Extract the (x, y) coordinate from the center of the cell holding the provided text.  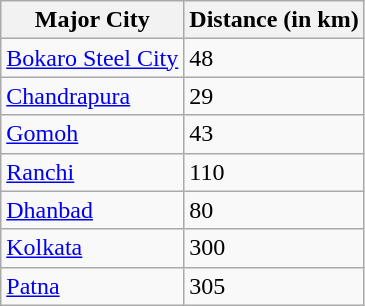
29 (274, 96)
305 (274, 286)
43 (274, 134)
110 (274, 172)
300 (274, 248)
48 (274, 58)
Dhanbad (92, 210)
Major City (92, 20)
Gomoh (92, 134)
Kolkata (92, 248)
Distance (in km) (274, 20)
Ranchi (92, 172)
Patna (92, 286)
Bokaro Steel City (92, 58)
80 (274, 210)
Chandrapura (92, 96)
